Search for the cell housing the specified text and yield its (X, Y) center coordinate. 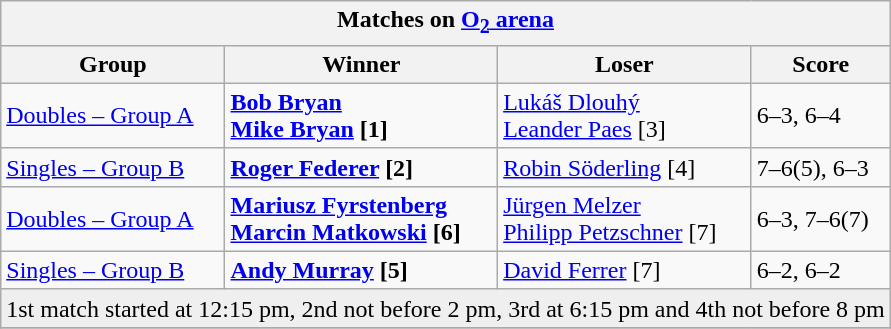
Bob Bryan Mike Bryan [1] (362, 116)
Matches on O2 arena (446, 23)
1st match started at 12:15 pm, 2nd not before 2 pm, 3rd at 6:15 pm and 4th not before 8 pm (446, 308)
Lukáš Dlouhý Leander Paes [3] (625, 116)
Mariusz Fyrstenberg Marcin Matkowski [6] (362, 218)
Score (820, 64)
Loser (625, 64)
Group (113, 64)
Roger Federer [2] (362, 167)
6–3, 6–4 (820, 116)
6–3, 7–6(7) (820, 218)
Robin Söderling [4] (625, 167)
David Ferrer [7] (625, 270)
Andy Murray [5] (362, 270)
Jürgen Melzer Philipp Petzschner [7] (625, 218)
7–6(5), 6–3 (820, 167)
6–2, 6–2 (820, 270)
Winner (362, 64)
